Return the [X, Y] coordinate for the center point of the cell that contains the specified text.  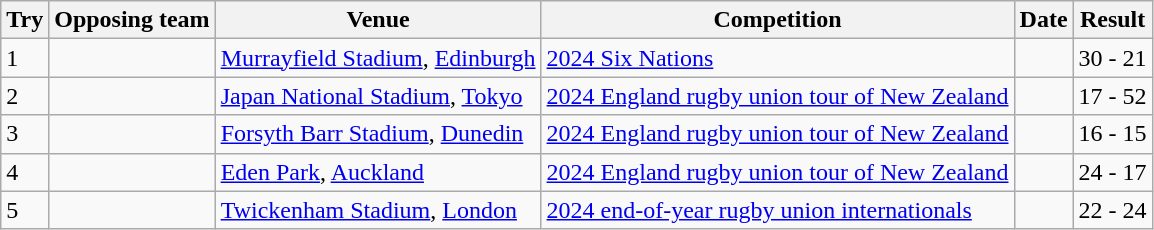
30 - 21 [1112, 58]
Venue [378, 20]
16 - 15 [1112, 134]
4 [25, 172]
Japan National Stadium, Tokyo [378, 96]
Date [1044, 20]
2 [25, 96]
Try [25, 20]
24 - 17 [1112, 172]
2024 Six Nations [778, 58]
Eden Park, Auckland [378, 172]
Murrayfield Stadium, Edinburgh [378, 58]
Result [1112, 20]
3 [25, 134]
5 [25, 210]
22 - 24 [1112, 210]
Twickenham Stadium, London [378, 210]
Opposing team [132, 20]
2024 end-of-year rugby union internationals [778, 210]
17 - 52 [1112, 96]
1 [25, 58]
Forsyth Barr Stadium, Dunedin [378, 134]
Competition [778, 20]
